For the text-containing cell, return its midpoint in [X, Y] coordinate format. 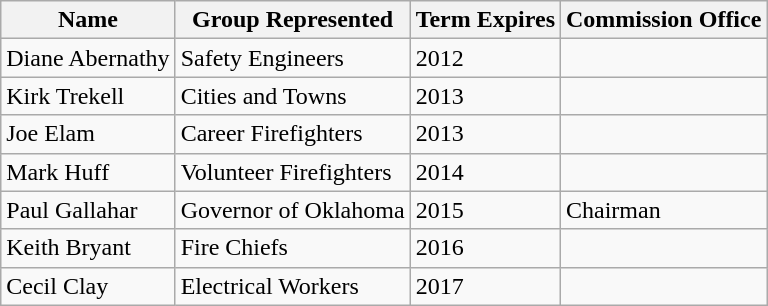
Keith Bryant [88, 248]
Electrical Workers [292, 286]
Commission Office [664, 20]
Cities and Towns [292, 96]
Chairman [664, 210]
2016 [485, 248]
Term Expires [485, 20]
Cecil Clay [88, 286]
2012 [485, 58]
Name [88, 20]
Joe Elam [88, 134]
2014 [485, 172]
Paul Gallahar [88, 210]
Career Firefighters [292, 134]
Diane Abernathy [88, 58]
Volunteer Firefighters [292, 172]
2017 [485, 286]
Mark Huff [88, 172]
Kirk Trekell [88, 96]
Fire Chiefs [292, 248]
Safety Engineers [292, 58]
Group Represented [292, 20]
Governor of Oklahoma [292, 210]
2015 [485, 210]
